Provide the [X, Y] coordinate of the cell's center where the given text is located.  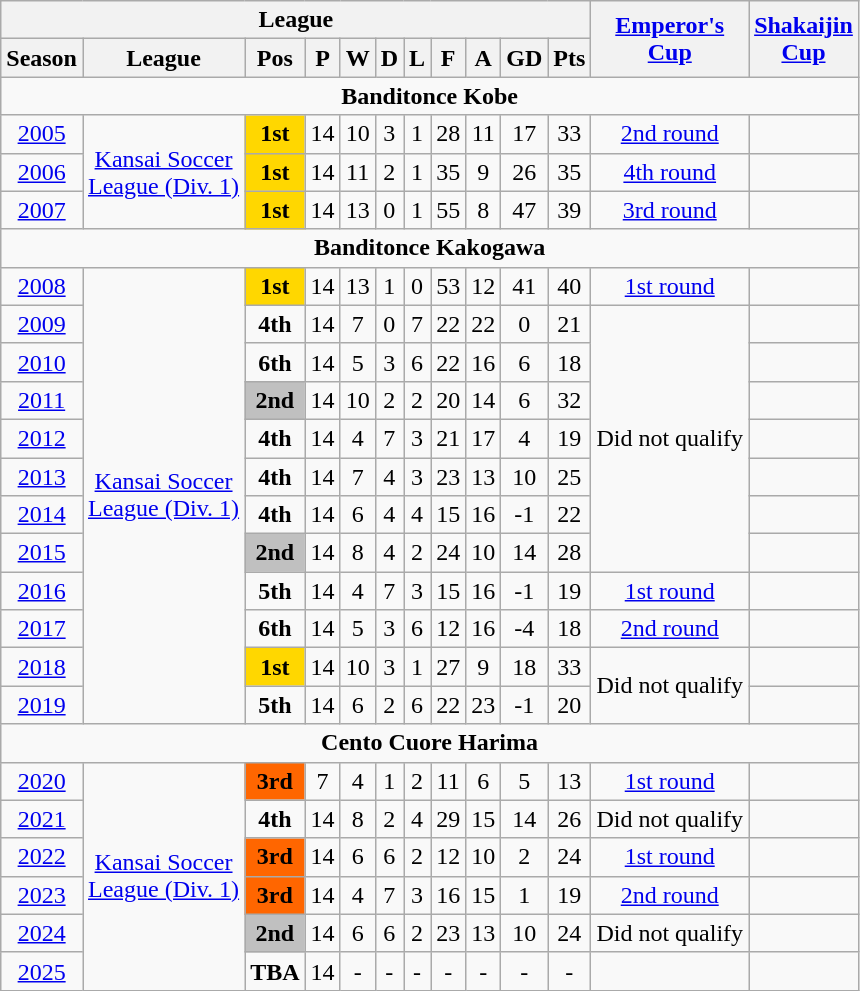
2021 [42, 819]
2020 [42, 781]
2017 [42, 629]
-4 [524, 629]
GD [524, 58]
40 [570, 286]
2012 [42, 438]
2005 [42, 134]
53 [448, 286]
Pts [570, 58]
2015 [42, 553]
2025 [42, 971]
P [322, 58]
Season [42, 58]
47 [524, 210]
2006 [42, 172]
Cento Cuore Harima [430, 743]
39 [570, 210]
2022 [42, 857]
55 [448, 210]
2008 [42, 286]
2007 [42, 210]
41 [524, 286]
2023 [42, 895]
2019 [42, 705]
TBA [275, 971]
3rd round [670, 210]
27 [448, 667]
F [448, 58]
4th round [670, 172]
Banditonce Kobe [430, 96]
Banditonce Kakogawa [430, 248]
2009 [42, 324]
D [389, 58]
2011 [42, 400]
Emperor'sCup [670, 39]
2018 [42, 667]
25 [570, 477]
2016 [42, 591]
W [358, 58]
32 [570, 400]
A [484, 58]
2013 [42, 477]
Pos [275, 58]
2010 [42, 362]
L [418, 58]
29 [448, 819]
2024 [42, 933]
2014 [42, 515]
Shakaijin Cup [804, 39]
